Output the (x, y) coordinate of the center of the cell containing the given text.  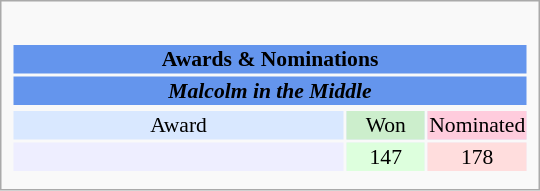
Malcolm in the Middle (270, 90)
Awards & Nominations (270, 59)
Won (386, 125)
Nominated (478, 125)
Award (178, 125)
Awards & Nominations Malcolm in the Middle Award Won Nominated 147 178 (270, 98)
178 (478, 156)
147 (386, 156)
